Detect which cell encompasses the target text, then output its (X, Y) center coordinate. 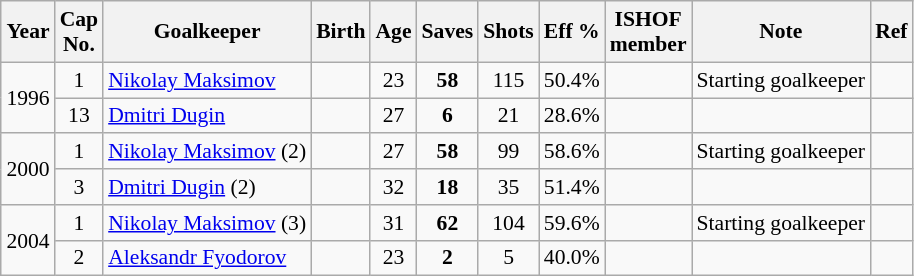
Dmitri Dugin (2) (207, 187)
Year (28, 32)
2004 (28, 240)
Shots (508, 32)
Note (782, 32)
28.6% (572, 116)
Nikolay Maksimov (2) (207, 152)
99 (508, 152)
5 (508, 258)
CapNo. (80, 32)
58.6% (572, 152)
35 (508, 187)
Goalkeeper (207, 32)
21 (508, 116)
Nikolay Maksimov (3) (207, 223)
115 (508, 80)
40.0% (572, 258)
Age (393, 32)
Eff % (572, 32)
Saves (448, 32)
3 (80, 187)
Nikolay Maksimov (207, 80)
13 (80, 116)
Ref (891, 32)
2000 (28, 170)
31 (393, 223)
1996 (28, 98)
ISHOFmember (648, 32)
32 (393, 187)
6 (448, 116)
50.4% (572, 80)
59.6% (572, 223)
104 (508, 223)
51.4% (572, 187)
62 (448, 223)
Dmitri Dugin (207, 116)
Birth (340, 32)
Aleksandr Fyodorov (207, 258)
18 (448, 187)
